Identify which cell holds the provided text, then report its [x, y] central coordinate. 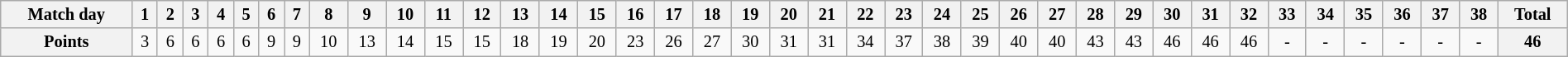
12 [482, 14]
1 [146, 14]
33 [1287, 14]
17 [673, 14]
21 [827, 14]
16 [635, 14]
7 [298, 14]
25 [980, 14]
4 [222, 14]
24 [942, 14]
32 [1249, 14]
29 [1134, 14]
8 [328, 14]
28 [1095, 14]
5 [246, 14]
Total [1532, 14]
11 [443, 14]
39 [980, 42]
22 [865, 14]
2 [170, 14]
36 [1402, 14]
Match day [66, 14]
35 [1364, 14]
Points [66, 42]
